Provide the (x, y) coordinate of the cell's center where the given text is located.  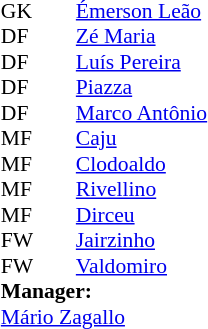
Marco Antônio (142, 113)
Valdomiro (142, 266)
Manager: (104, 291)
Caju (142, 139)
Zé Maria (142, 37)
Dirceu (142, 215)
Luís Pereira (142, 62)
Clodoaldo (142, 164)
Piazza (142, 87)
Rivellino (142, 189)
Jairzinho (142, 241)
